Capture the cell that displays the provided text and extract its (X, Y) central coordinate. 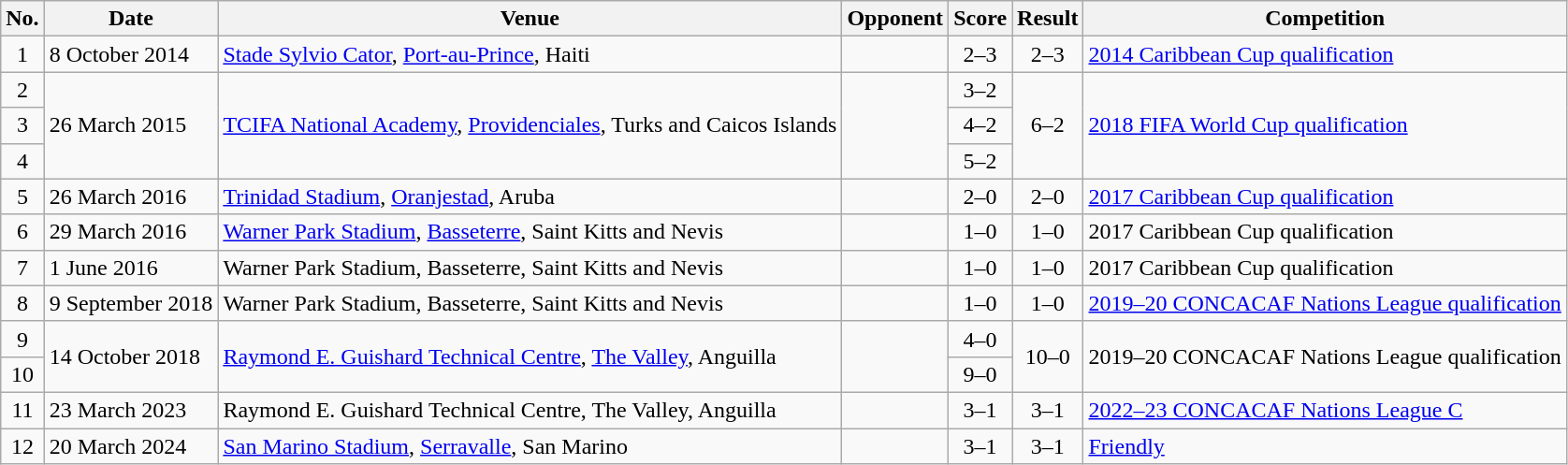
4 (22, 161)
No. (22, 19)
6–2 (1048, 125)
Result (1048, 19)
2 (22, 90)
26 March 2015 (131, 125)
2014 Caribbean Cup qualification (1325, 54)
10 (22, 374)
Opponent (895, 19)
8 October 2014 (131, 54)
7 (22, 268)
5 (22, 196)
TCIFA National Academy, Providenciales, Turks and Caicos Islands (530, 125)
4–2 (980, 125)
8 (22, 303)
14 October 2018 (131, 356)
9–0 (980, 374)
12 (22, 446)
1 June 2016 (131, 268)
10–0 (1048, 356)
20 March 2024 (131, 446)
Venue (530, 19)
2018 FIFA World Cup qualification (1325, 125)
9 (22, 339)
Friendly (1325, 446)
4–0 (980, 339)
Competition (1325, 19)
5–2 (980, 161)
Date (131, 19)
26 March 2016 (131, 196)
11 (22, 410)
23 March 2023 (131, 410)
3–2 (980, 90)
1 (22, 54)
6 (22, 232)
29 March 2016 (131, 232)
3 (22, 125)
9 September 2018 (131, 303)
Stade Sylvio Cator, Port-au-Prince, Haiti (530, 54)
2022–23 CONCACAF Nations League C (1325, 410)
San Marino Stadium, Serravalle, San Marino (530, 446)
Trinidad Stadium, Oranjestad, Aruba (530, 196)
Score (980, 19)
